From the cell containing the given text, extract its center point as (x, y) coordinate. 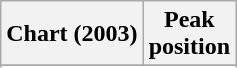
Chart (2003) (72, 34)
Peakposition (189, 34)
